Search for the cell housing the specified text and yield its [X, Y] center coordinate. 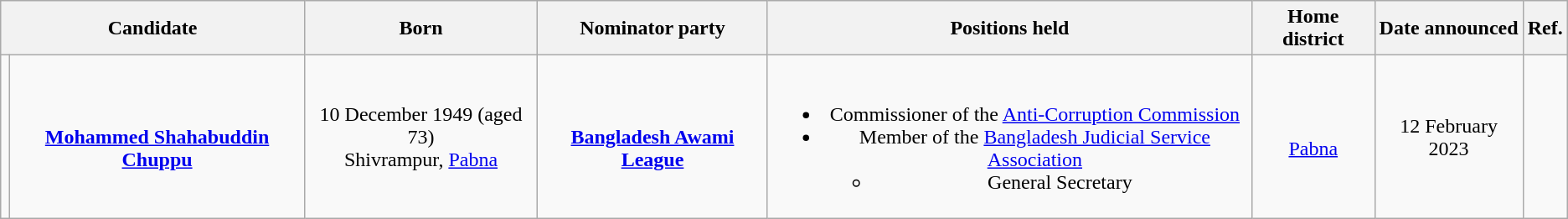
Mohammed Shahabuddin Chuppu [157, 137]
Ref. [1545, 29]
10 December 1949 (aged 73) Shivrampur, Pabna [420, 137]
Home district [1313, 29]
Commissioner of the Anti-Corruption Commission Member of the Bangladesh Judicial Service Association General Secretary [1009, 137]
Date announced [1449, 29]
Born [420, 29]
Positions held [1009, 29]
Candidate [152, 29]
Bangladesh Awami League [652, 137]
Pabna [1313, 137]
12 February 2023 [1449, 137]
Nominator party [652, 29]
